Scan for the cell matching the given text and deliver its (X, Y) coordinate at center. 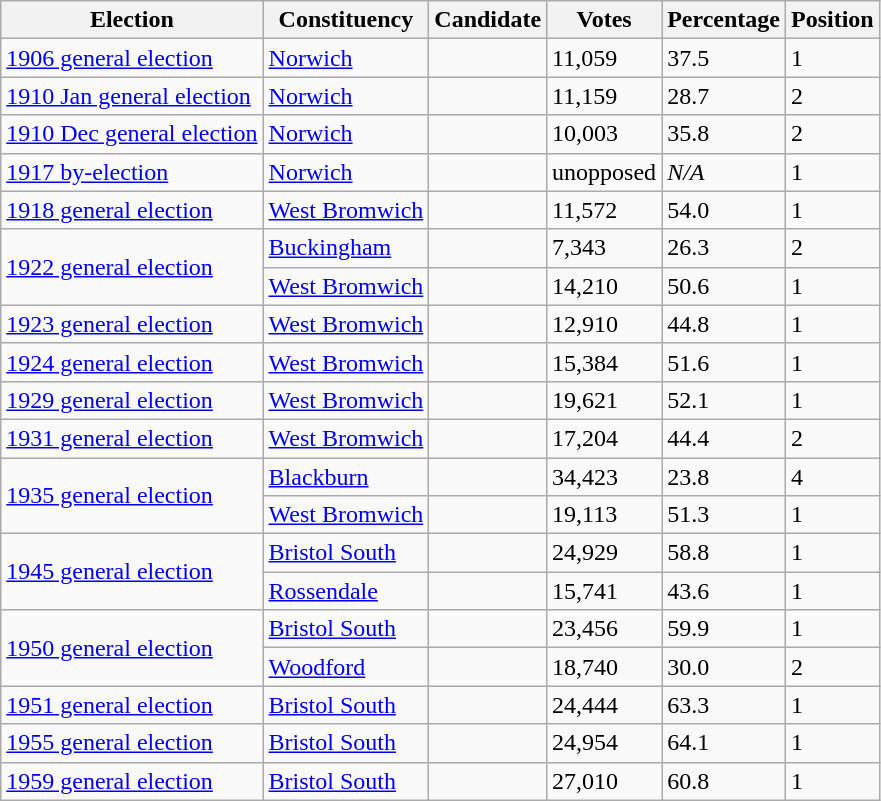
1935 general election (132, 496)
34,423 (604, 477)
Blackburn (346, 477)
24,954 (604, 743)
1917 by-election (132, 172)
63.3 (724, 705)
1931 general election (132, 438)
1922 general election (132, 267)
Election (132, 20)
1906 general election (132, 58)
52.1 (724, 400)
43.6 (724, 591)
unopposed (604, 172)
Constituency (346, 20)
Votes (604, 20)
1951 general election (132, 705)
51.3 (724, 515)
23.8 (724, 477)
1918 general election (132, 210)
54.0 (724, 210)
1910 Dec general election (132, 134)
1929 general election (132, 400)
1955 general election (132, 743)
28.7 (724, 96)
11,059 (604, 58)
1910 Jan general election (132, 96)
19,621 (604, 400)
24,444 (604, 705)
50.6 (724, 286)
44.4 (724, 438)
15,741 (604, 591)
23,456 (604, 629)
1950 general election (132, 648)
Position (833, 20)
Rossendale (346, 591)
37.5 (724, 58)
14,210 (604, 286)
4 (833, 477)
1959 general election (132, 781)
1945 general election (132, 572)
10,003 (604, 134)
59.9 (724, 629)
17,204 (604, 438)
18,740 (604, 667)
Percentage (724, 20)
N/A (724, 172)
Woodford (346, 667)
11,159 (604, 96)
64.1 (724, 743)
19,113 (604, 515)
1923 general election (132, 324)
Candidate (488, 20)
24,929 (604, 553)
26.3 (724, 248)
11,572 (604, 210)
30.0 (724, 667)
60.8 (724, 781)
12,910 (604, 324)
51.6 (724, 362)
1924 general election (132, 362)
35.8 (724, 134)
44.8 (724, 324)
Buckingham (346, 248)
15,384 (604, 362)
27,010 (604, 781)
7,343 (604, 248)
58.8 (724, 553)
